Return (x, y) of the center of cell containing provided text 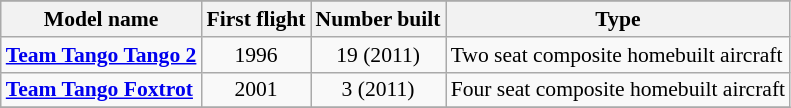
Type (618, 19)
Team Tango Foxtrot (102, 90)
1996 (256, 55)
Four seat composite homebuilt aircraft (618, 90)
3 (2011) (378, 90)
2001 (256, 90)
Two seat composite homebuilt aircraft (618, 55)
Number built (378, 19)
Model name (102, 19)
Team Tango Tango 2 (102, 55)
19 (2011) (378, 55)
First flight (256, 19)
